For the text-containing cell, return its midpoint in [x, y] coordinate format. 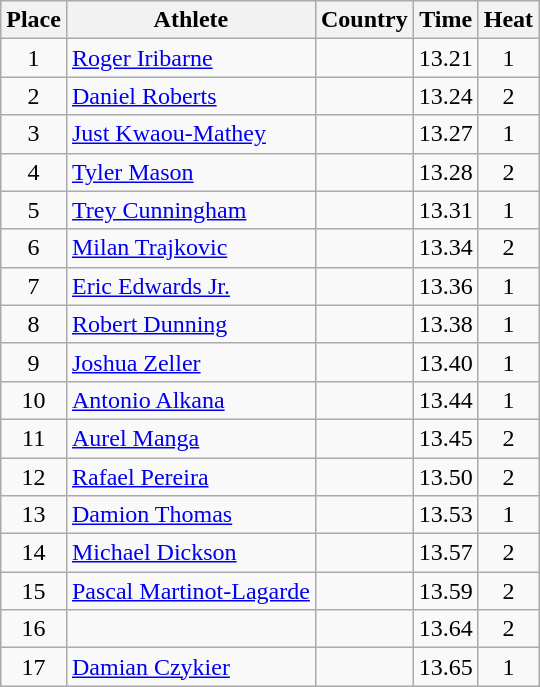
Roger Iribarne [190, 58]
15 [34, 591]
12 [34, 477]
13.31 [446, 210]
10 [34, 400]
13.24 [446, 96]
13.50 [446, 477]
Just Kwaou-Mathey [190, 134]
13.40 [446, 362]
13.64 [446, 629]
5 [34, 210]
Milan Trajkovic [190, 248]
13.53 [446, 515]
Damion Thomas [190, 515]
4 [34, 172]
6 [34, 248]
Country [364, 20]
13 [34, 515]
11 [34, 438]
13.65 [446, 667]
Michael Dickson [190, 553]
13.45 [446, 438]
17 [34, 667]
Heat [508, 20]
13.44 [446, 400]
13.57 [446, 553]
Robert Dunning [190, 324]
Damian Czykier [190, 667]
Antonio Alkana [190, 400]
14 [34, 553]
13.28 [446, 172]
7 [34, 286]
16 [34, 629]
13.38 [446, 324]
Daniel Roberts [190, 96]
13.59 [446, 591]
Athlete [190, 20]
Trey Cunningham [190, 210]
Rafael Pereira [190, 477]
13.21 [446, 58]
13.27 [446, 134]
9 [34, 362]
3 [34, 134]
Place [34, 20]
Aurel Manga [190, 438]
Joshua Zeller [190, 362]
Time [446, 20]
Tyler Mason [190, 172]
13.36 [446, 286]
8 [34, 324]
Pascal Martinot-Lagarde [190, 591]
Eric Edwards Jr. [190, 286]
13.34 [446, 248]
